For the text-containing cell, return its midpoint in (X, Y) coordinate format. 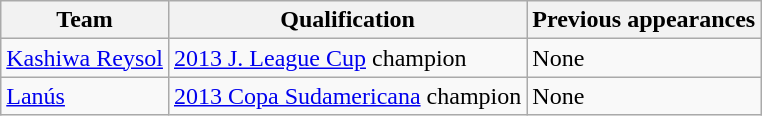
Qualification (347, 20)
Kashiwa Reysol (85, 58)
2013 Copa Sudamericana champion (347, 96)
2013 J. League Cup champion (347, 58)
Team (85, 20)
Lanús (85, 96)
Previous appearances (644, 20)
